Output the (x, y) coordinate of the center of the cell containing the given text.  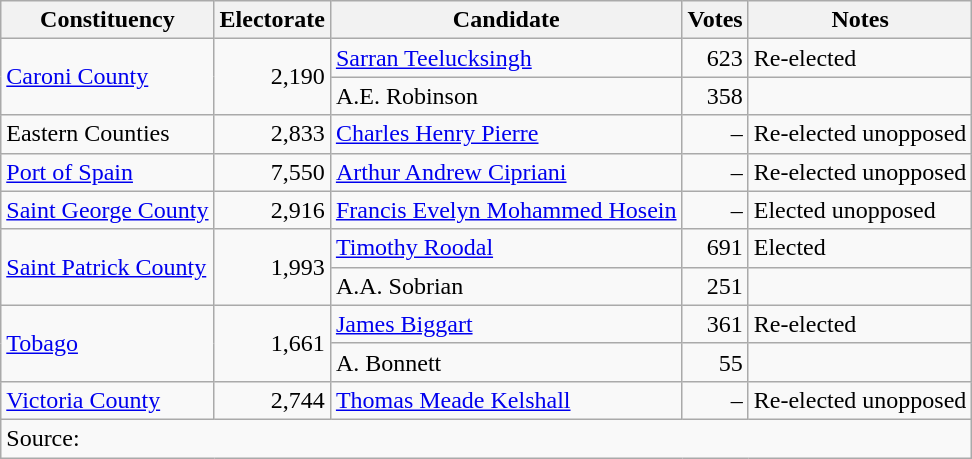
A. Bonnett (506, 362)
Victoria County (108, 400)
Charles Henry Pierre (506, 134)
Timothy Roodal (506, 248)
Constituency (108, 20)
Votes (715, 20)
358 (715, 96)
Eastern Counties (108, 134)
Thomas Meade Kelshall (506, 400)
2,833 (272, 134)
7,550 (272, 172)
1,661 (272, 343)
361 (715, 324)
Elected unopposed (860, 210)
A.E. Robinson (506, 96)
Tobago (108, 343)
2,744 (272, 400)
Elected (860, 248)
A.A. Sobrian (506, 286)
Arthur Andrew Cipriani (506, 172)
Source: (486, 438)
Caroni County (108, 77)
Notes (860, 20)
Saint Patrick County (108, 267)
2,190 (272, 77)
Port of Spain (108, 172)
55 (715, 362)
623 (715, 58)
Saint George County (108, 210)
Candidate (506, 20)
251 (715, 286)
Sarran Teelucksingh (506, 58)
691 (715, 248)
Francis Evelyn Mohammed Hosein (506, 210)
Electorate (272, 20)
1,993 (272, 267)
2,916 (272, 210)
James Biggart (506, 324)
